For the text-containing cell, return its midpoint in [x, y] coordinate format. 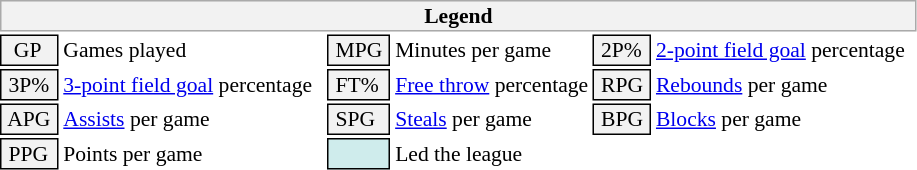
Rebounds per game [785, 85]
Blocks per game [785, 120]
RPG [622, 85]
Minutes per game [492, 50]
Free throw percentage [492, 85]
Points per game [193, 154]
2P% [622, 50]
Assists per game [193, 120]
Games played [193, 50]
3-point field goal percentage [193, 85]
Led the league [492, 154]
3P% [30, 85]
PPG [30, 154]
Steals per game [492, 120]
MPG [359, 50]
Legend [458, 16]
BPG [622, 120]
2-point field goal percentage [785, 50]
FT% [359, 85]
APG [30, 120]
GP [30, 50]
SPG [359, 120]
